Determine the [X, Y] coordinate at the center of the cell enclosing the given text.  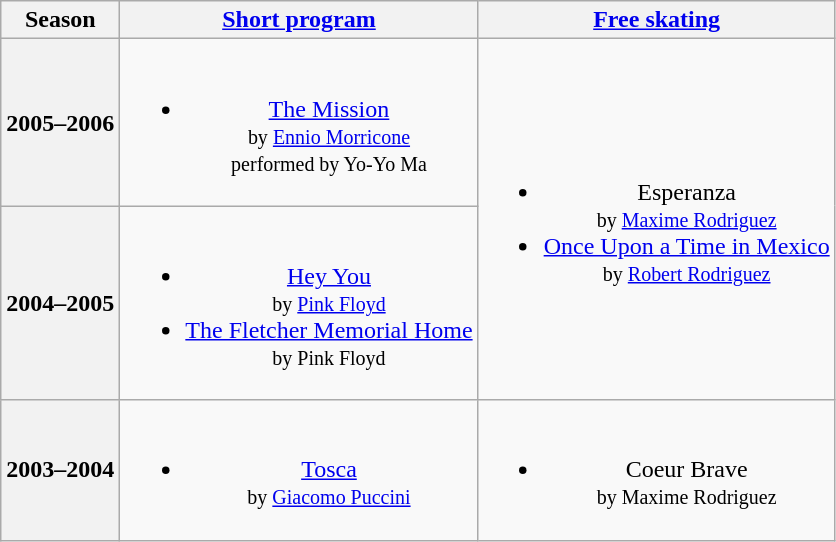
Short program [299, 20]
Season [60, 20]
Esperanza by Maxime Rodriguez Once Upon a Time in Mexico by Robert Rodriguez [656, 220]
2004–2005 [60, 303]
Coeur Brave by Maxime Rodriguez [656, 470]
Hey You by Pink Floyd The Fletcher Memorial Home by Pink Floyd [299, 303]
The Mission by Ennio Morricone performed by Yo-Yo Ma [299, 122]
Free skating [656, 20]
2003–2004 [60, 470]
Tosca by Giacomo Puccini [299, 470]
2005–2006 [60, 122]
